Scan for the cell matching the given text and deliver its (x, y) coordinate at center. 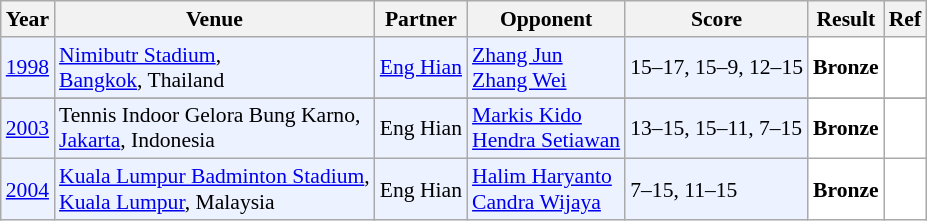
Ref (905, 19)
2004 (28, 190)
Result (846, 19)
2003 (28, 128)
Nimibutr Stadium,Bangkok, Thailand (214, 68)
1998 (28, 68)
Halim Haryanto Candra Wijaya (546, 190)
7–15, 11–15 (716, 190)
Markis Kido Hendra Setiawan (546, 128)
Opponent (546, 19)
15–17, 15–9, 12–15 (716, 68)
13–15, 15–11, 7–15 (716, 128)
Partner (421, 19)
Venue (214, 19)
Year (28, 19)
Zhang Jun Zhang Wei (546, 68)
Score (716, 19)
Tennis Indoor Gelora Bung Karno,Jakarta, Indonesia (214, 128)
Kuala Lumpur Badminton Stadium,Kuala Lumpur, Malaysia (214, 190)
